From the cell containing the given text, extract its center point as [x, y] coordinate. 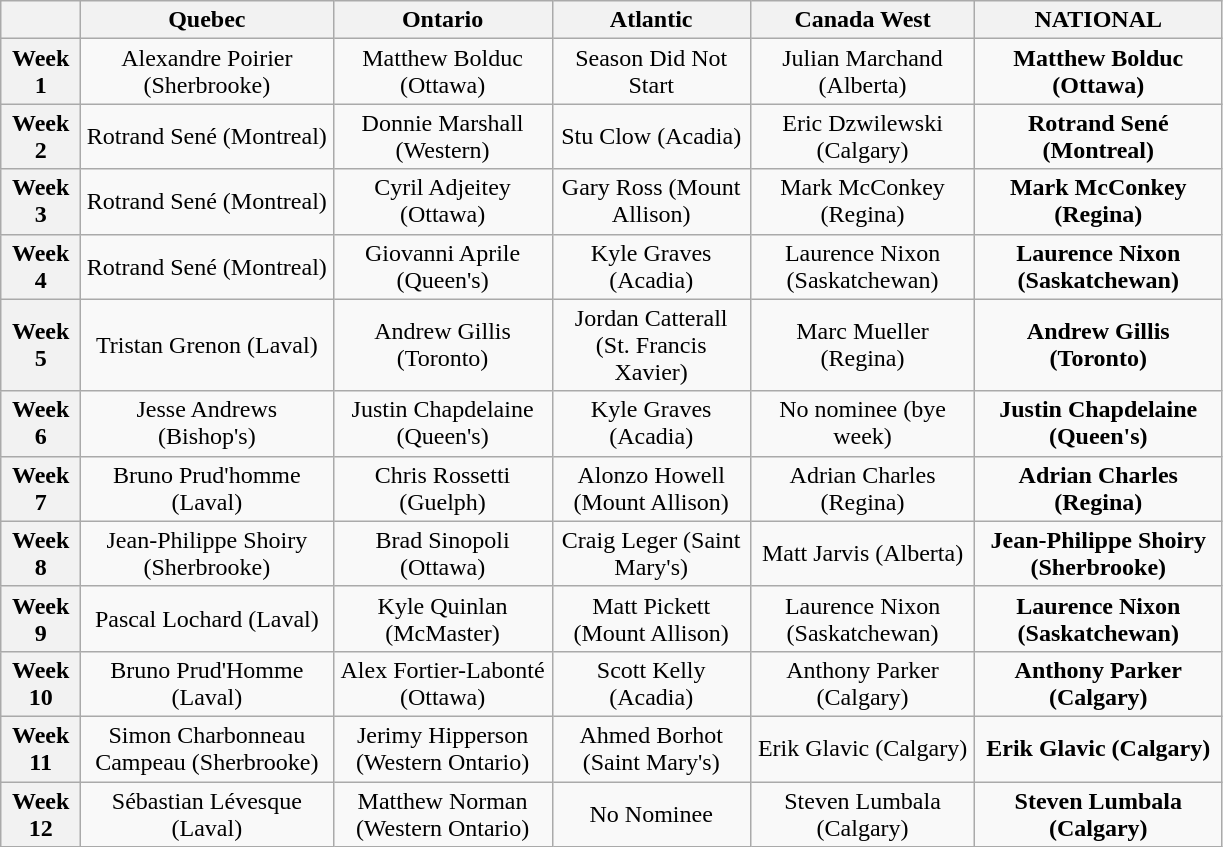
Julian Marchand (Alberta) [862, 72]
Week 4 [41, 266]
No nominee (bye week) [862, 424]
Cyril Adjeitey (Ottawa) [442, 202]
Week 3 [41, 202]
Week 8 [41, 554]
NATIONAL [1098, 20]
Alex Fortier-Labonté (Ottawa) [442, 684]
Sébastian Lévesque (Laval) [208, 814]
Week 12 [41, 814]
Stu Clow (Acadia) [651, 136]
Bruno Prud'homme (Laval) [208, 488]
Jordan Catterall (St. Francis Xavier) [651, 345]
Alexandre Poirier (Sherbrooke) [208, 72]
No Nominee [651, 814]
Matthew Norman (Western Ontario) [442, 814]
Week 6 [41, 424]
Kyle Quinlan (McMaster) [442, 618]
Matt Jarvis (Alberta) [862, 554]
Pascal Lochard (Laval) [208, 618]
Brad Sinopoli (Ottawa) [442, 554]
Quebec [208, 20]
Marc Mueller (Regina) [862, 345]
Ontario [442, 20]
Jerimy Hipperson (Western Ontario) [442, 748]
Canada West [862, 20]
Atlantic [651, 20]
Matt Pickett (Mount Allison) [651, 618]
Week 11 [41, 748]
Jesse Andrews (Bishop's) [208, 424]
Alonzo Howell (Mount Allison) [651, 488]
Scott Kelly (Acadia) [651, 684]
Week 10 [41, 684]
Season Did Not Start [651, 72]
Bruno Prud'Homme (Laval) [208, 684]
Tristan Grenon (Laval) [208, 345]
Simon Charbonneau Campeau (Sherbrooke) [208, 748]
Week 7 [41, 488]
Week 9 [41, 618]
Chris Rossetti (Guelph) [442, 488]
Ahmed Borhot (Saint Mary's) [651, 748]
Donnie Marshall (Western) [442, 136]
Giovanni Aprile (Queen's) [442, 266]
Gary Ross (Mount Allison) [651, 202]
Week 1 [41, 72]
Craig Leger (Saint Mary's) [651, 554]
Week 2 [41, 136]
Eric Dzwilewski (Calgary) [862, 136]
Week 5 [41, 345]
